For the text-containing cell, return its midpoint in (X, Y) coordinate format. 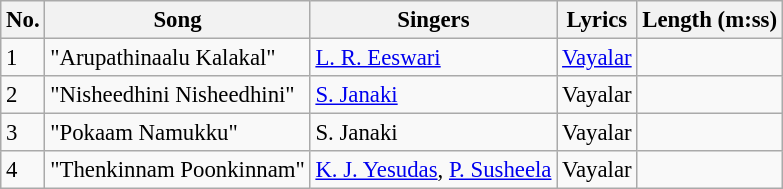
1 (23, 58)
Singers (434, 20)
Lyrics (597, 20)
L. R. Eeswari (434, 58)
"Thenkinnam Poonkinnam" (178, 170)
"Pokaam Namukku" (178, 133)
Song (178, 20)
4 (23, 170)
K. J. Yesudas, P. Susheela (434, 170)
2 (23, 95)
Length (m:ss) (710, 20)
"Arupathinaalu Kalakal" (178, 58)
3 (23, 133)
No. (23, 20)
"Nisheedhini Nisheedhini" (178, 95)
